Provide the (x, y) coordinate of the cell's center where the given text is located.  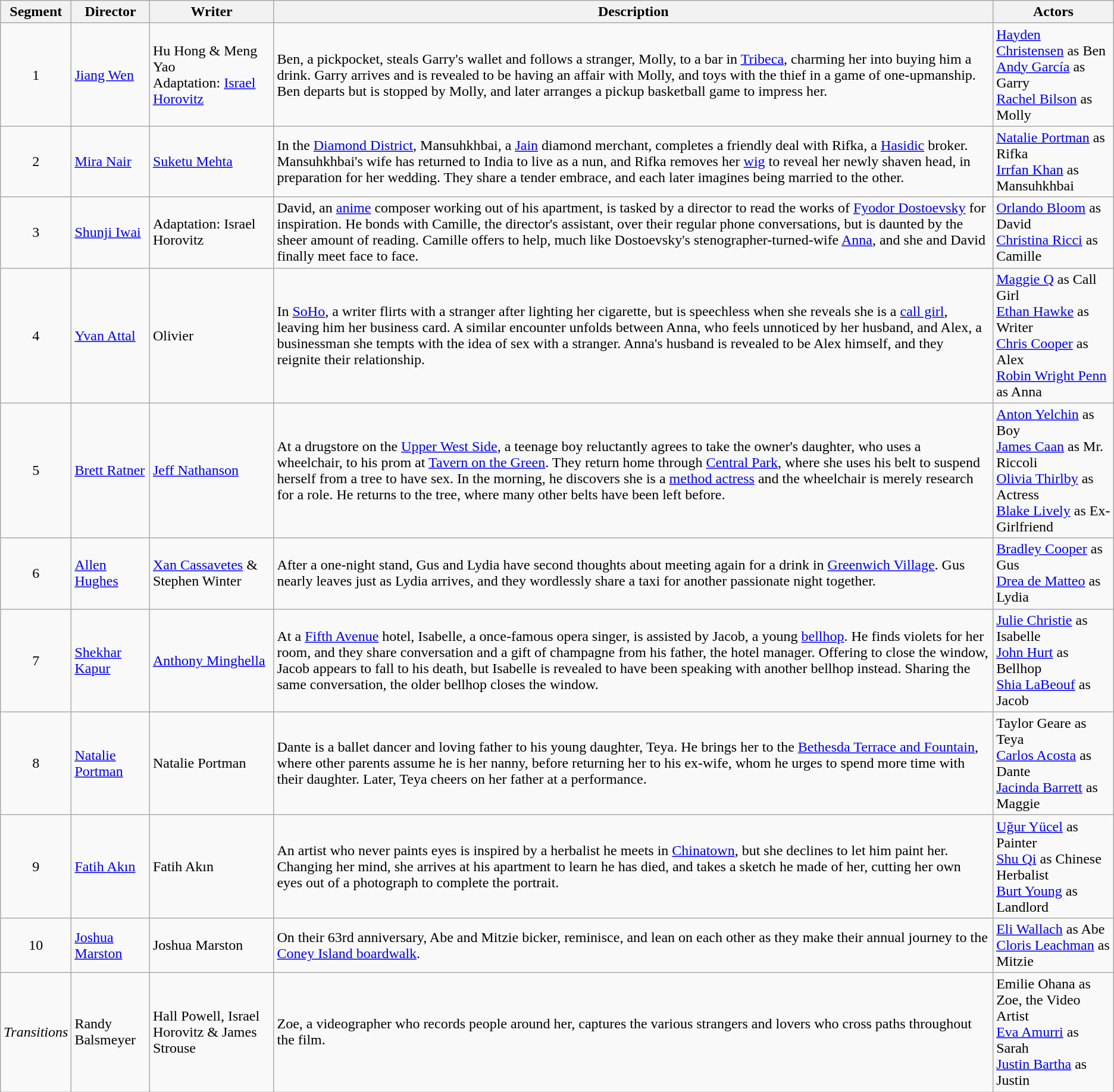
5 (36, 470)
Uğur Yücel as PainterShu Qi as Chinese HerbalistBurt Young as Landlord (1053, 866)
Olivier (212, 336)
3 (36, 232)
4 (36, 336)
On their 63rd anniversary, Abe and Mitzie bicker, reminisce, and lean on each other as they make their annual journey to the Coney Island boardwalk. (633, 945)
1 (36, 75)
Xan Cassavetes & Stephen Winter (212, 574)
Hu Hong & Meng YaoAdaptation: Israel Horovitz (212, 75)
Orlando Bloom as DavidChristina Ricci as Camille (1053, 232)
Shunji Iwai (111, 232)
7 (36, 661)
Natalie Portman as RifkaIrrfan Khan as Mansuhkhbai (1053, 162)
Hall Powell, Israel Horovitz & James Strouse (212, 1032)
Hayden Christensen as BenAndy García as GarryRachel Bilson as Molly (1053, 75)
Brett Ratner (111, 470)
Mira Nair (111, 162)
Julie Christie as IsabelleJohn Hurt as BellhopShia LaBeouf as Jacob (1053, 661)
9 (36, 866)
Allen Hughes (111, 574)
Bradley Cooper as GusDrea de Matteo as Lydia (1053, 574)
Suketu Mehta (212, 162)
2 (36, 162)
Shekhar Kapur (111, 661)
Emilie Ohana as Zoe, the Video ArtistEva Amurri as SarahJustin Bartha as Justin (1053, 1032)
Anthony Minghella (212, 661)
Actors (1053, 12)
Yvan Attal (111, 336)
Transitions (36, 1032)
Anton Yelchin as BoyJames Caan as Mr. RiccoliOlivia Thirlby as ActressBlake Lively as Ex-Girlfriend (1053, 470)
Zoe, a videographer who records people around her, captures the various strangers and lovers who cross paths throughout the film. (633, 1032)
Adaptation: Israel Horovitz (212, 232)
Description (633, 12)
6 (36, 574)
Jiang Wen (111, 75)
Eli Wallach as AbeCloris Leachman as Mitzie (1053, 945)
8 (36, 763)
Director (111, 12)
Writer (212, 12)
Taylor Geare as TeyaCarlos Acosta as DanteJacinda Barrett as Maggie (1053, 763)
10 (36, 945)
Maggie Q as Call GirlEthan Hawke as WriterChris Cooper as AlexRobin Wright Penn as Anna (1053, 336)
Jeff Nathanson (212, 470)
Segment (36, 12)
Randy Balsmeyer (111, 1032)
